Determine the [x, y] coordinate at the center of the cell enclosing the given text.  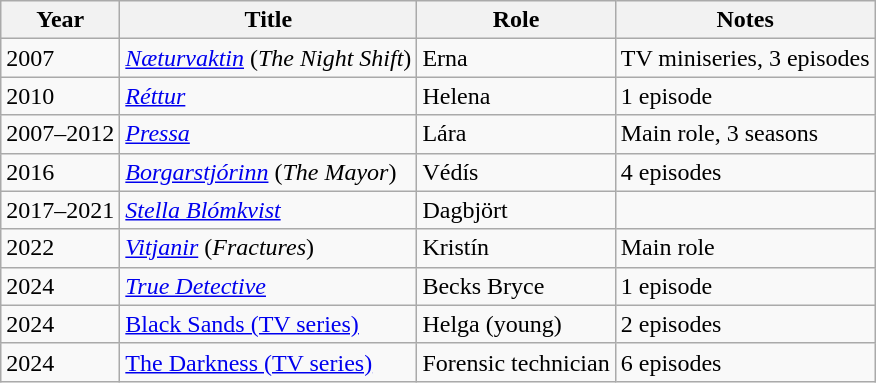
Helga (young) [516, 324]
Næturvaktin (The Night Shift) [268, 58]
Vitjanir (Fractures) [268, 248]
Erna [516, 58]
Helena [516, 96]
6 episodes [745, 362]
Kristín [516, 248]
Black Sands (TV series) [268, 324]
2 episodes [745, 324]
Role [516, 20]
Lára [516, 134]
Title [268, 20]
Main role [745, 248]
Dagbjört [516, 210]
Pressa [268, 134]
Becks Bryce [516, 286]
2007–2012 [60, 134]
Notes [745, 20]
2007 [60, 58]
2016 [60, 172]
2010 [60, 96]
Forensic technician [516, 362]
2022 [60, 248]
Year [60, 20]
Védís [516, 172]
The Darkness (TV series) [268, 362]
Réttur [268, 96]
Borgarstjórinn (The Mayor) [268, 172]
4 episodes [745, 172]
Stella Blómkvist [268, 210]
True Detective [268, 286]
TV miniseries, 3 episodes [745, 58]
Main role, 3 seasons [745, 134]
2017–2021 [60, 210]
